Capture the cell that displays the provided text and extract its (x, y) central coordinate. 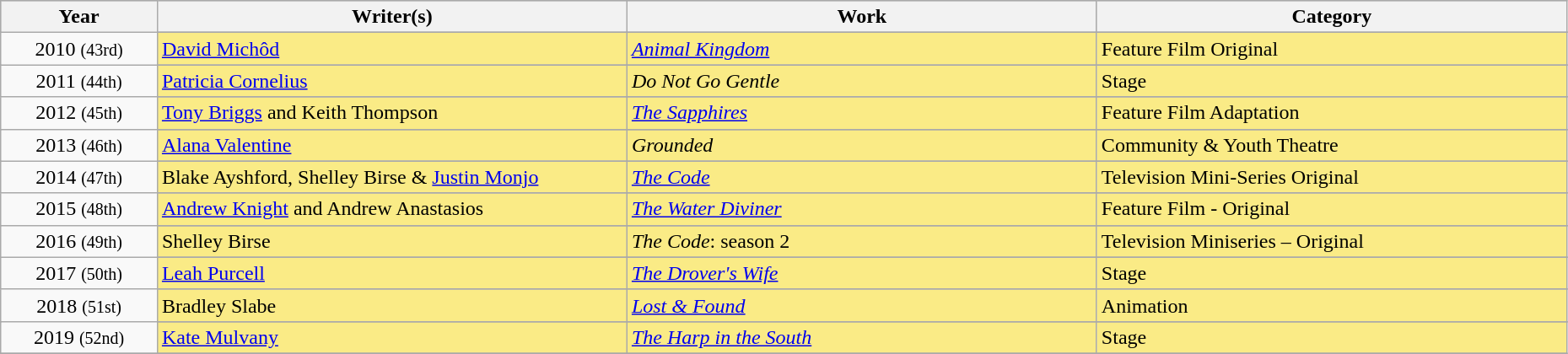
Shelley Birse (391, 241)
Television Miniseries – Original (1331, 241)
Work (862, 17)
Do Not Go Gentle (862, 81)
Year (79, 17)
Tony Briggs and Keith Thompson (391, 113)
Blake Ayshford, Shelley Birse & Justin Monjo (391, 177)
Patricia Cornelius (391, 81)
Category (1331, 17)
Television Mini-Series Original (1331, 177)
2010 (43rd) (79, 49)
The Water Diviner (862, 209)
Feature Film Original (1331, 49)
2012 (45th) (79, 113)
Lost & Found (862, 305)
The Code: season 2 (862, 241)
Grounded (862, 145)
The Drover's Wife (862, 273)
2019 (52nd) (79, 337)
Feature Film - Original (1331, 209)
The Code (862, 177)
The Harp in the South (862, 337)
Leah Purcell (391, 273)
2013 (46th) (79, 145)
2016 (49th) (79, 241)
Andrew Knight and Andrew Anastasios (391, 209)
Bradley Slabe (391, 305)
Animation (1331, 305)
Writer(s) (391, 17)
2018 (51st) (79, 305)
Feature Film Adaptation (1331, 113)
2017 (50th) (79, 273)
David Michôd (391, 49)
Animal Kingdom (862, 49)
2011 (44th) (79, 81)
2014 (47th) (79, 177)
The Sapphires (862, 113)
Community & Youth Theatre (1331, 145)
Kate Mulvany (391, 337)
Alana Valentine (391, 145)
2015 (48th) (79, 209)
